Capture the cell that displays the provided text and extract its (X, Y) central coordinate. 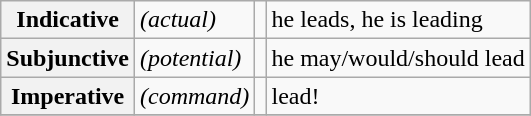
Subjunctive (68, 58)
he leads, he is leading (398, 20)
(potential) (195, 58)
he may/would/should lead (398, 58)
Indicative (68, 20)
(actual) (195, 20)
Imperative (68, 96)
lead! (398, 96)
(command) (195, 96)
